For the text-containing cell, return its midpoint in (X, Y) coordinate format. 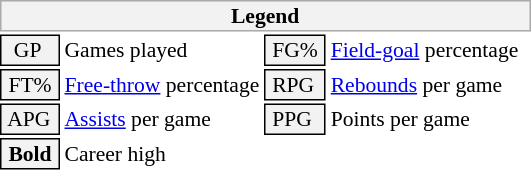
FT% (30, 85)
Legend (265, 16)
Career high (162, 154)
PPG (295, 120)
FG% (295, 50)
Bold (30, 154)
Games played (162, 50)
APG (30, 120)
Free-throw percentage (162, 85)
Points per game (430, 120)
RPG (295, 85)
Rebounds per game (430, 85)
GP (30, 50)
Field-goal percentage (430, 50)
Assists per game (162, 120)
